Determine the [x, y] coordinate at the center of the cell enclosing the given text.  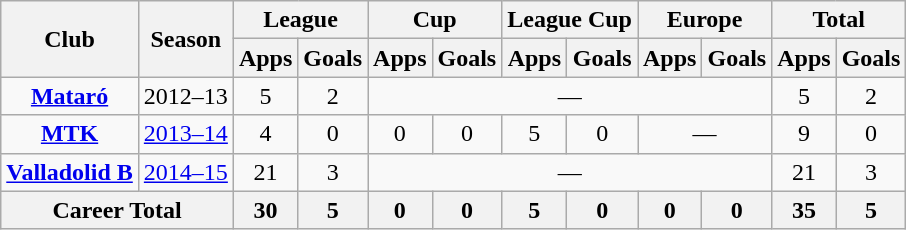
League [300, 20]
Career Total [118, 210]
2012–13 [186, 96]
League Cup [570, 20]
Europe [705, 20]
Valladolid B [70, 172]
35 [804, 210]
30 [265, 210]
Club [70, 39]
9 [804, 134]
Mataró [70, 96]
2013–14 [186, 134]
4 [265, 134]
Season [186, 39]
Total [839, 20]
2014–15 [186, 172]
Cup [435, 20]
MTK [70, 134]
